Determine the (x, y) coordinate at the center of the cell enclosing the given text.  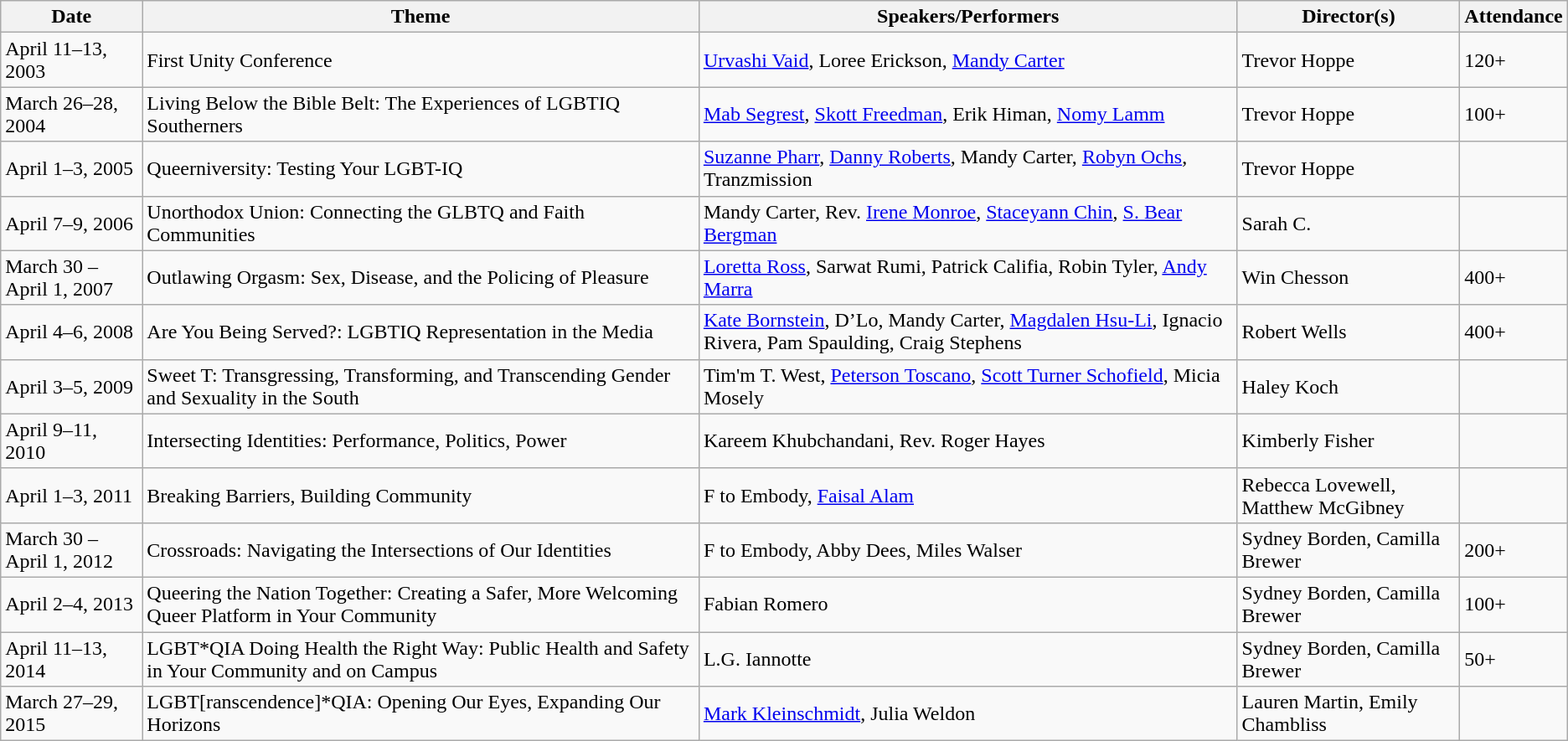
L.G. Iannotte (968, 658)
Rebecca Lovewell, Matthew McGibney (1349, 496)
Kate Bornstein, D’Lo, Mandy Carter, Magdalen Hsu-Li, Ignacio Rivera, Pam Spaulding, Craig Stephens (968, 332)
March 30 – April 1, 2007 (72, 278)
Suzanne Pharr, Danny Roberts, Mandy Carter, Robyn Ochs, Tranzmission (968, 169)
April 11–13, 2003 (72, 60)
Kimberly Fisher (1349, 440)
March 27–29, 2015 (72, 713)
200+ (1514, 549)
April 9–11, 2010 (72, 440)
Loretta Ross, Sarwat Rumi, Patrick Califia, Robin Tyler, Andy Marra (968, 278)
March 30 – April 1, 2012 (72, 549)
Sarah C. (1349, 223)
March 26–28, 2004 (72, 114)
First Unity Conference (420, 60)
Speakers/Performers (968, 17)
Date (72, 17)
Sweet T: Transgressing, Transforming, and Transcending Gender and Sexuality in the South (420, 387)
Kareem Khubchandani, Rev. Roger Hayes (968, 440)
Robert Wells (1349, 332)
Crossroads: Navigating the Intersections of Our Identities (420, 549)
April 1–3, 2011 (72, 496)
Fabian Romero (968, 605)
April 4–6, 2008 (72, 332)
Director(s) (1349, 17)
Tim'm T. West, Peterson Toscano, Scott Turner Schofield, Micia Mosely (968, 387)
Theme (420, 17)
April 1–3, 2005 (72, 169)
F to Embody, Abby Dees, Miles Walser (968, 549)
Living Below the Bible Belt: The Experiences of LGBTIQ Southerners (420, 114)
Outlawing Orgasm: Sex, Disease, and the Policing of Pleasure (420, 278)
Queerniversity: Testing Your LGBT-IQ (420, 169)
April 3–5, 2009 (72, 387)
Are You Being Served?: LGBTIQ Representation in the Media (420, 332)
April 7–9, 2006 (72, 223)
April 11–13, 2014 (72, 658)
Intersecting Identities: Performance, Politics, Power (420, 440)
Urvashi Vaid, Loree Erickson, Mandy Carter (968, 60)
LGBT[ranscendence]*QIA: Opening Our Eyes, Expanding Our Horizons (420, 713)
Win Chesson (1349, 278)
Mab Segrest, Skott Freedman, Erik Himan, Nomy Lamm (968, 114)
Breaking Barriers, Building Community (420, 496)
Queering the Nation Together: Creating a Safer, More Welcoming Queer Platform in Your Community (420, 605)
Haley Koch (1349, 387)
Attendance (1514, 17)
Unorthodox Union: Connecting the GLBTQ and Faith Communities (420, 223)
April 2–4, 2013 (72, 605)
Mark Kleinschmidt, Julia Weldon (968, 713)
Mandy Carter, Rev. Irene Monroe, Staceyann Chin, S. Bear Bergman (968, 223)
120+ (1514, 60)
50+ (1514, 658)
F to Embody, Faisal Alam (968, 496)
LGBT*QIA Doing Health the Right Way: Public Health and Safety in Your Community and on Campus (420, 658)
Lauren Martin, Emily Chambliss (1349, 713)
